Capture the cell that displays the provided text and extract its [X, Y] central coordinate. 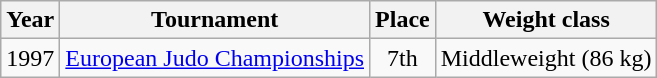
Middleweight (86 kg) [546, 58]
1997 [30, 58]
Place [403, 20]
Year [30, 20]
European Judo Championships [215, 58]
Weight class [546, 20]
7th [403, 58]
Tournament [215, 20]
